For the text-containing cell, return its midpoint in [X, Y] coordinate format. 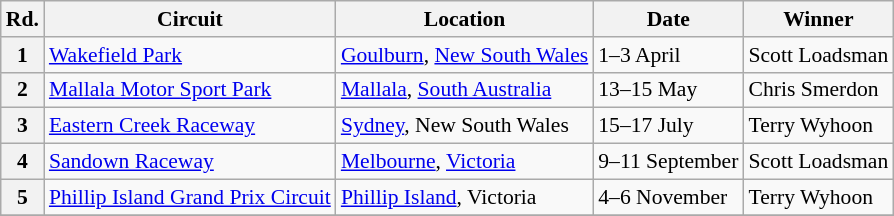
13–15 May [668, 90]
Phillip Island Grand Prix Circuit [190, 197]
Date [668, 19]
4 [22, 162]
1 [22, 55]
Phillip Island, Victoria [464, 197]
Sandown Raceway [190, 162]
Chris Smerdon [818, 90]
Location [464, 19]
Mallala Motor Sport Park [190, 90]
5 [22, 197]
4–6 November [668, 197]
Goulburn, New South Wales [464, 55]
1–3 April [668, 55]
3 [22, 126]
9–11 September [668, 162]
Winner [818, 19]
2 [22, 90]
Circuit [190, 19]
Eastern Creek Raceway [190, 126]
15–17 July [668, 126]
Wakefield Park [190, 55]
Rd. [22, 19]
Melbourne, Victoria [464, 162]
Sydney, New South Wales [464, 126]
Mallala, South Australia [464, 90]
